Scan for the cell matching the given text and deliver its [X, Y] coordinate at center. 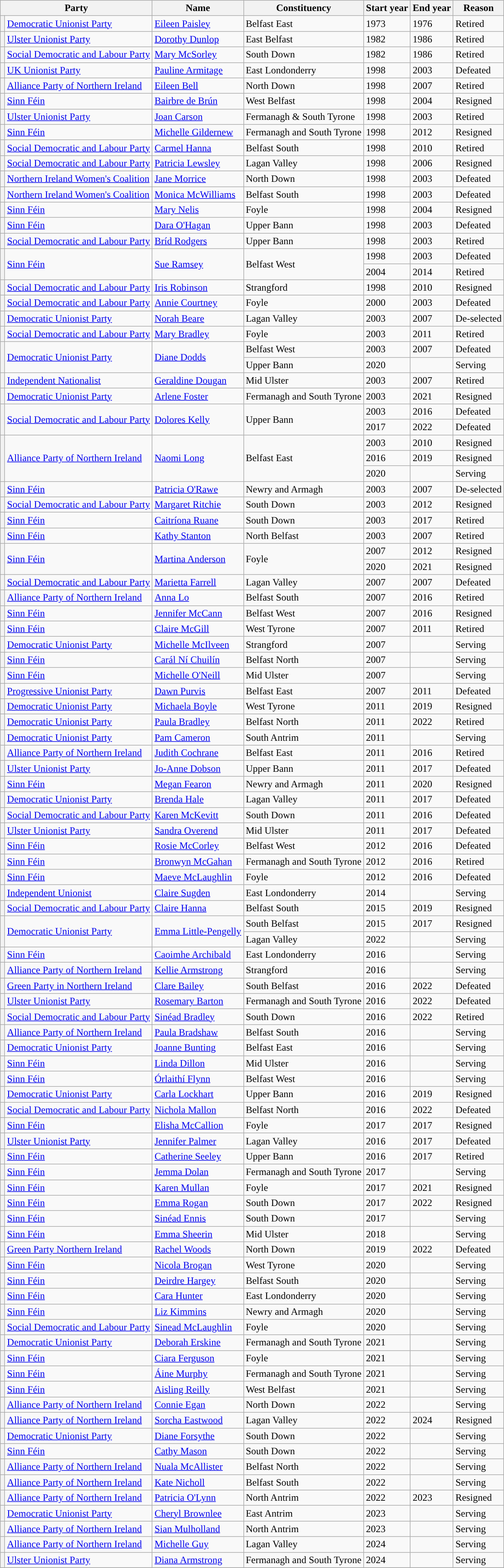
Patricia Lewsley [198, 163]
Diane Forsythe [198, 1435]
Sinead McLaughlin [198, 1327]
Connie Egan [198, 1405]
Margaret Ritchie [198, 505]
Joan Carson [198, 117]
Independent Nationalist [79, 380]
Mary Bradley [198, 334]
Fermanagh & South Tyrone [303, 117]
East Antrim [303, 1513]
1973 [387, 24]
Pauline Armitage [198, 70]
Ciara Ferguson [198, 1358]
Judith Cochrane [198, 753]
Iris Robinson [198, 287]
Eileen Paisley [198, 24]
Órlaithí Flynn [198, 1079]
Anna Lo [198, 598]
Claire Hanna [198, 908]
Clare Bailey [198, 986]
Mary McSorley [198, 55]
Caoimhe Archibald [198, 955]
East Belfast [303, 39]
Emma Rogan [198, 1203]
Claire McGill [198, 629]
Sinéad Ennis [198, 1219]
Dolores Kelly [198, 419]
Naomi Long [198, 458]
Nuala McAllister [198, 1467]
Annie Courtney [198, 303]
Catherine Seeley [198, 1156]
Michelle O'Neill [198, 675]
Diane Dodds [198, 357]
Sue Ramsey [198, 264]
Carla Lockhart [198, 1094]
Carál Ní Chuilín [198, 660]
Bríd Rodgers [198, 241]
Elisha McCallion [198, 1125]
Nichola Mallon [198, 1110]
Martina Anderson [198, 559]
Paula Bradley [198, 722]
Brenda Hale [198, 799]
Emma Little-Pengelly [198, 931]
Karen Mullan [198, 1188]
Reason [478, 8]
Dawn Purvis [198, 691]
Cara Hunter [198, 1296]
Sinéad Bradley [198, 1017]
Nicola Brogan [198, 1265]
Dara O'Hagan [198, 225]
Patricia O'Rawe [198, 489]
Michelle Gildernew [198, 132]
Caitríona Ruane [198, 520]
Geraldine Dougan [198, 380]
Claire Sugden [198, 892]
Party [77, 8]
Arlene Foster [198, 396]
Paula Bradshaw [198, 1032]
Norah Beare [198, 318]
Jemma Dolan [198, 1172]
Maeve McLaughlin [198, 877]
Deborah Erskine [198, 1343]
Jennifer McCann [198, 613]
Dorothy Dunlop [198, 39]
Joanne Bunting [198, 1048]
Megan Fearon [198, 784]
Jane Morrice [198, 179]
Sandra Overend [198, 830]
Jennifer Palmer [198, 1141]
Michelle McIlveen [198, 644]
Liz Kimmins [198, 1312]
2000 [387, 303]
Green Party in Northern Ireland [79, 986]
Marietta Farrell [198, 582]
Pam Cameron [198, 738]
Aisling Reilly [198, 1389]
Eileen Bell [198, 86]
Cheryl Brownlee [198, 1513]
Sorcha Eastwood [198, 1420]
North Belfast [303, 536]
Emma Sheerin [198, 1234]
Karen McKevitt [198, 815]
Rosie McCorley [198, 846]
Patricia O'Lynn [198, 1498]
Name [198, 8]
Start year [387, 8]
Rosemary Barton [198, 1001]
South Antrim [303, 738]
Monica McWilliams [198, 194]
Michelle Guy [198, 1544]
UK Unionist Party [79, 70]
Áine Murphy [198, 1374]
Sian Mulholland [198, 1529]
Constituency [303, 8]
Kellie Armstrong [198, 970]
Kate Nicholl [198, 1482]
Kathy Stanton [198, 536]
Rachel Woods [198, 1250]
Cathy Mason [198, 1451]
1976 [431, 24]
Bairbre de Brún [198, 101]
2006 [431, 163]
Bronwyn McGahan [198, 861]
Progressive Unionist Party [79, 691]
Diana Armstrong [198, 1560]
Deirdre Hargey [198, 1281]
Linda Dillon [198, 1063]
Michaela Boyle [198, 707]
2018 [387, 1234]
End year [431, 8]
Mary Nelis [198, 210]
Jo-Anne Dobson [198, 769]
Carmel Hanna [198, 148]
Green Party Northern Ireland [79, 1250]
Independent Unionist [79, 892]
